Return the (X, Y) coordinate for the center point of the cell that contains the specified text.  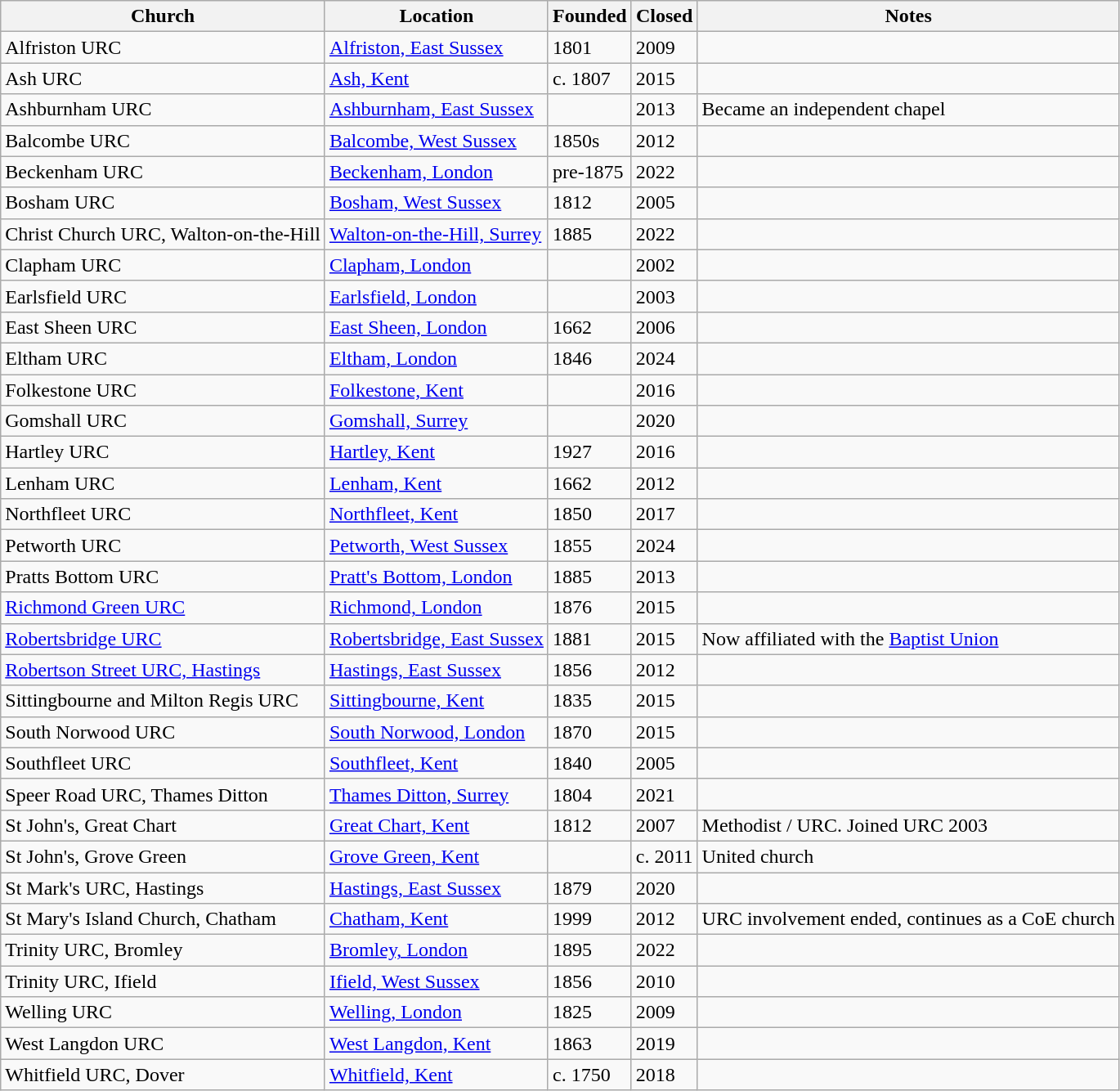
1804 (589, 794)
Trinity URC, Bromley (164, 950)
Trinity URC, Ifield (164, 981)
West Langdon URC (164, 1044)
Robertsbridge, East Sussex (437, 639)
1881 (589, 639)
2003 (664, 296)
St Mary's Island Church, Chatham (164, 919)
Robertson Street URC, Hastings (164, 670)
Chatham, Kent (437, 919)
United church (908, 856)
1825 (589, 1012)
1879 (589, 887)
Pratt's Bottom, London (437, 577)
Bosham URC (164, 203)
Founded (589, 16)
Speer Road URC, Thames Ditton (164, 794)
1876 (589, 608)
Eltham, London (437, 358)
1855 (589, 545)
Balcombe, West Sussex (437, 141)
1835 (589, 701)
Beckenham, London (437, 172)
West Langdon, Kent (437, 1044)
Grove Green, Kent (437, 856)
Became an independent chapel (908, 110)
2019 (664, 1044)
c. 1807 (589, 79)
Sittingbourne, Kent (437, 701)
1927 (589, 452)
Ash URC (164, 79)
Ifield, West Sussex (437, 981)
South Norwood URC (164, 732)
Folkestone URC (164, 390)
Northfleet URC (164, 514)
East Sheen, London (437, 327)
Petworth URC (164, 545)
Closed (664, 16)
Clapham URC (164, 265)
Ashburnham, East Sussex (437, 110)
Welling URC (164, 1012)
Notes (908, 16)
2018 (664, 1075)
Now affiliated with the Baptist Union (908, 639)
2002 (664, 265)
Beckenham URC (164, 172)
1801 (589, 47)
St Mark's URC, Hastings (164, 887)
Alfriston URC (164, 47)
Welling, London (437, 1012)
Hartley, Kent (437, 452)
1850 (589, 514)
Southfleet URC (164, 763)
Bromley, London (437, 950)
East Sheen URC (164, 327)
Petworth, West Sussex (437, 545)
Folkestone, Kent (437, 390)
1840 (589, 763)
1870 (589, 732)
2006 (664, 327)
2021 (664, 794)
Great Chart, Kent (437, 825)
Ash, Kent (437, 79)
St John's, Great Chart (164, 825)
1850s (589, 141)
Pratts Bottom URC (164, 577)
Gomshall, Surrey (437, 421)
Lenham URC (164, 483)
1863 (589, 1044)
Alfriston, East Sussex (437, 47)
Whitfield, Kent (437, 1075)
1895 (589, 950)
Robertsbridge URC (164, 639)
Methodist / URC. Joined URC 2003 (908, 825)
Whitfield URC, Dover (164, 1075)
Hartley URC (164, 452)
Southfleet, Kent (437, 763)
Lenham, Kent (437, 483)
c. 1750 (589, 1075)
Bosham, West Sussex (437, 203)
2007 (664, 825)
1846 (589, 358)
Gomshall URC (164, 421)
Church (164, 16)
Location (437, 16)
Thames Ditton, Surrey (437, 794)
Christ Church URC, Walton-on-the-Hill (164, 234)
St John's, Grove Green (164, 856)
Earlsfield URC (164, 296)
Northfleet, Kent (437, 514)
Sittingbourne and Milton Regis URC (164, 701)
2017 (664, 514)
Richmond, London (437, 608)
Balcombe URC (164, 141)
Richmond Green URC (164, 608)
Ashburnham URC (164, 110)
pre-1875 (589, 172)
South Norwood, London (437, 732)
Clapham, London (437, 265)
Eltham URC (164, 358)
1999 (589, 919)
c. 2011 (664, 856)
Earlsfield, London (437, 296)
URC involvement ended, continues as a CoE church (908, 919)
2010 (664, 981)
Walton-on-the-Hill, Surrey (437, 234)
